Detect which cell encompasses the target text, then output its (X, Y) center coordinate. 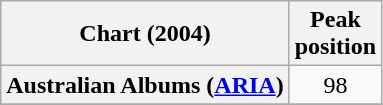
Australian Albums (ARIA) (145, 85)
Chart (2004) (145, 34)
Peakposition (335, 34)
98 (335, 85)
